For the text-containing cell, return its midpoint in [x, y] coordinate format. 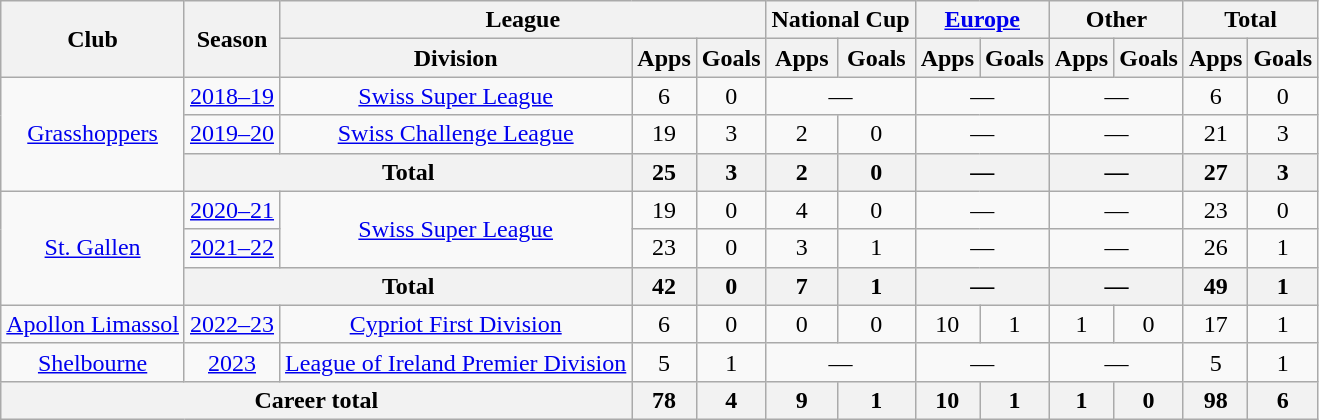
Career total [316, 400]
7 [802, 286]
Grasshoppers [93, 134]
49 [1215, 286]
21 [1215, 134]
2021–22 [232, 248]
Apollon Limassol [93, 324]
Season [232, 39]
9 [802, 400]
Swiss Challenge League [456, 134]
Other [1116, 20]
78 [664, 400]
17 [1215, 324]
2019–20 [232, 134]
St. Gallen [93, 248]
League [523, 20]
2020–21 [232, 210]
Cypriot First Division [456, 324]
25 [664, 172]
2018–19 [232, 96]
League of Ireland Premier Division [456, 362]
Division [456, 58]
Europe [982, 20]
26 [1215, 248]
Shelbourne [93, 362]
27 [1215, 172]
Club [93, 39]
98 [1215, 400]
National Cup [840, 20]
2022–23 [232, 324]
2023 [232, 362]
42 [664, 286]
